Output the [x, y] coordinate of the center of the cell containing the given text.  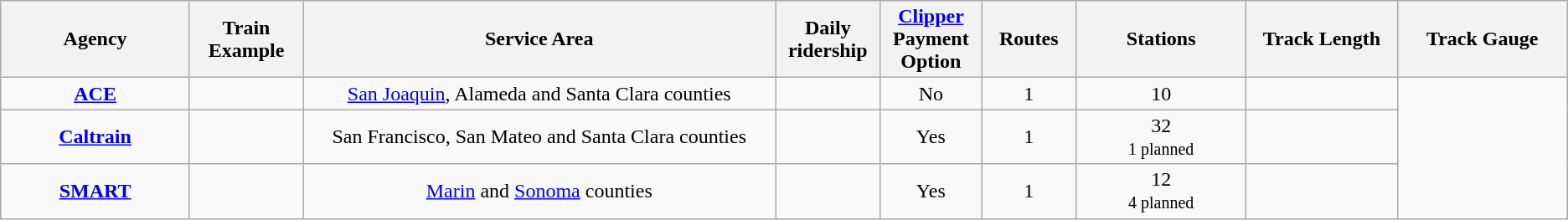
Marin and Sonoma counties [539, 191]
10 [1161, 94]
Clipper Payment Option [931, 39]
Train Example [246, 39]
SMART [95, 191]
124 planned [1161, 191]
321 planned [1161, 137]
Daily ridership [828, 39]
Routes [1029, 39]
San Joaquin, Alameda and Santa Clara counties [539, 94]
Agency [95, 39]
Track Gauge [1483, 39]
Caltrain [95, 137]
Stations [1161, 39]
No [931, 94]
San Francisco, San Mateo and Santa Clara counties [539, 137]
Service Area [539, 39]
ACE [95, 94]
Track Length [1322, 39]
